Determine the [x, y] coordinate at the center of the cell enclosing the given text.  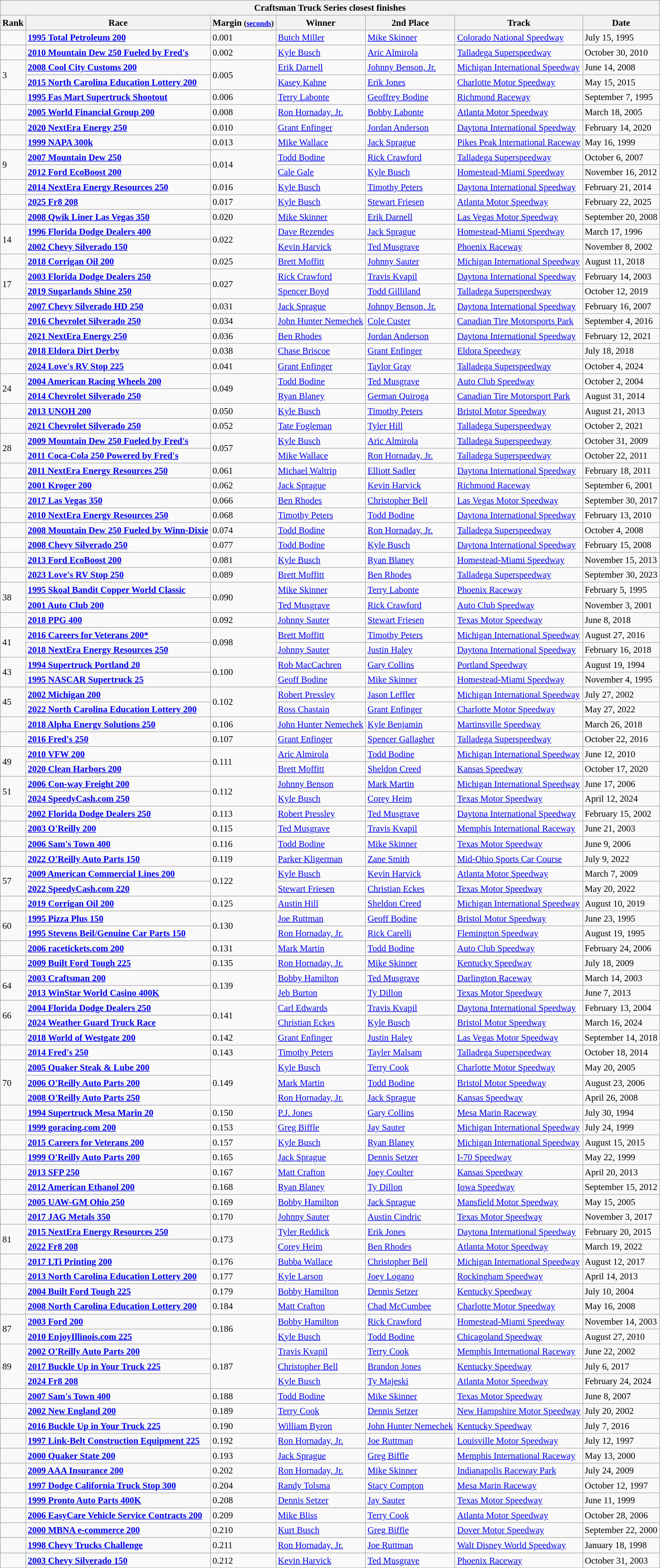
0.038 [243, 351]
1995 Pizza Plus 150 [118, 918]
0.025 [243, 262]
Rank [13, 23]
2023 Love's RV Stop 250 [118, 575]
September 4, 2016 [621, 321]
P.J. Jones [321, 1113]
2014 Chevrolet Silverado 250 [118, 396]
Johnny Benson [321, 784]
Mike Bliss [321, 1516]
February 13, 2010 [621, 515]
0.169 [243, 1202]
0.111 [243, 762]
0.211 [243, 1545]
May 16, 1999 [621, 142]
November 16, 2012 [621, 172]
2005 UAW-GM Ohio 250 [118, 1202]
September 30, 2023 [621, 575]
Mid-Ohio Sports Car Course [519, 859]
July 9, 2022 [621, 859]
Kyle Larson [321, 1277]
0.167 [243, 1172]
Kyle Benjamin [410, 724]
Rick Carelli [410, 933]
April 26, 2008 [621, 1097]
2007 Mountain Dew 250 [118, 157]
August 19, 1995 [621, 933]
0.122 [243, 881]
Brandon Jones [410, 1366]
Winner [321, 23]
41 [13, 642]
William Byron [321, 1426]
Taylor Gray [410, 366]
2011 Coca-Cola 250 Powered by Fred's [118, 456]
2002 Florida Dodge Dealers 250 [118, 814]
October 6, 2007 [621, 157]
0.006 [243, 97]
November 14, 2003 [621, 1321]
November 3, 2001 [621, 605]
March 18, 2005 [621, 112]
0.022 [243, 239]
2002 New England 200 [118, 1411]
April 12, 2024 [621, 799]
0.020 [243, 217]
Bubba Wallace [321, 1262]
Jeb Burton [321, 993]
October 31, 2009 [621, 441]
0.202 [243, 1471]
0.189 [243, 1411]
June 11, 1999 [621, 1500]
81 [13, 1240]
2016 Fred's 250 [118, 739]
June 21, 2003 [621, 829]
May 20, 2022 [621, 889]
November 3, 2017 [621, 1217]
Austin Hill [321, 904]
June 22, 2002 [621, 1351]
2006 racetickets.com 200 [118, 948]
Ross Chastain [321, 710]
1995 Fas Mart Supertruck Shootout [118, 97]
0.106 [243, 724]
2022 O'Reilly Auto Parts 150 [118, 859]
0.107 [243, 739]
0.184 [243, 1307]
0.049 [243, 388]
July 24, 1999 [621, 1127]
June 8, 2018 [621, 620]
Walt Disney World Speedway [519, 1545]
German Quiroga [410, 396]
1999 goracing.com 200 [118, 1127]
14 [13, 239]
Eldora Speedway [519, 351]
November 4, 1995 [621, 680]
0.089 [243, 575]
October 31, 2003 [621, 1560]
September 20, 2008 [621, 217]
July 27, 2002 [621, 694]
2010 Mountain Dew 250 Fueled by Fred's [118, 53]
2005 World Financial Group 200 [118, 112]
June 14, 2008 [621, 68]
0.204 [243, 1486]
0.143 [243, 1053]
2003 Florida Dodge Dealers 250 [118, 277]
0.190 [243, 1426]
2002 Michigan 200 [118, 694]
38 [13, 597]
87 [13, 1329]
51 [13, 792]
Zane Smith [410, 859]
2016 Careers for Veterans 200* [118, 635]
0.141 [243, 1016]
November 15, 2013 [621, 560]
0.192 [243, 1441]
2013 North Carolina Education Lottery 200 [118, 1277]
0.092 [243, 620]
0.150 [243, 1113]
September 22, 2000 [621, 1531]
0.119 [243, 859]
2010 NextEra Energy Resources 250 [118, 515]
2012 American Ethanol 200 [118, 1187]
0.112 [243, 792]
0.208 [243, 1500]
0.142 [243, 1038]
January 18, 1998 [621, 1545]
2015 NextEra Energy Resources 250 [118, 1232]
0.052 [243, 426]
August 31, 2014 [621, 396]
October 30, 2010 [621, 53]
2007 Chevy Silverado HD 250 [118, 307]
0.081 [243, 560]
October 22, 2016 [621, 739]
Race [118, 23]
2024 Fr8 208 [118, 1381]
1999 Pronto Auto Parts 400K [118, 1500]
February 12, 2021 [621, 336]
0.125 [243, 904]
July 12, 1997 [621, 1441]
May 13, 2000 [621, 1456]
May 27, 2022 [621, 710]
February 20, 2015 [621, 1232]
0.153 [243, 1127]
July 7, 2016 [621, 1426]
1997 Link-Belt Construction Equipment 225 [118, 1441]
Mansfield Motor Speedway [519, 1202]
2004 American Racing Wheels 200 [118, 381]
Portland Speedway [519, 665]
2005 Quaker Steak & Lube 200 [118, 1068]
Dover Motor Speedway [519, 1531]
March 19, 2022 [621, 1247]
2010 EnjoyIllinois.com 225 [118, 1337]
Tyler Reddick [321, 1232]
2013 UNOH 200 [118, 411]
2003 Ford 200 [118, 1321]
February 13, 2004 [621, 1008]
Rob MacCachren [321, 665]
2020 Clean Harbors 200 [118, 769]
2009 American Commercial Lines 200 [118, 874]
Cale Gale [321, 172]
2000 Quaker State 200 [118, 1456]
July 24, 2009 [621, 1471]
24 [13, 388]
2008 Qwik Liner Las Vegas 350 [118, 217]
0.001 [243, 38]
Flemington Speedway [519, 933]
Chad McCumbee [410, 1307]
October 18, 2014 [621, 1053]
2003 Craftsman 200 [118, 978]
0.210 [243, 1531]
0.168 [243, 1187]
2009 Mountain Dew 250 Fueled by Fred's [118, 441]
Iowa Speedway [519, 1187]
May 22, 1999 [621, 1157]
September 7, 1995 [621, 97]
Bobby Labonte [410, 112]
March 17, 1996 [621, 232]
0.027 [243, 284]
66 [13, 1016]
0.193 [243, 1456]
Austin Cindric [410, 1217]
2003 Chevy Silverado 150 [118, 1560]
Parker Kligerman [321, 859]
2013 WinStar World Casino 400K [118, 993]
0.100 [243, 672]
February 16, 2018 [621, 650]
2014 NextEra Energy Resources 250 [118, 187]
2024 SpeedyCash.com 250 [118, 799]
2019 Sugarlands Shine 250 [118, 291]
2001 Auto Club 200 [118, 605]
March 7, 2009 [621, 874]
2008 Cool City Customs 200 [118, 68]
Spencer Boyd [321, 291]
0.149 [243, 1082]
89 [13, 1366]
2006 EasyCare Vehicle Service Contracts 200 [118, 1516]
0.177 [243, 1277]
2004 Florida Dodge Dealers 250 [118, 1008]
0.139 [243, 986]
60 [13, 926]
Rockingham Speedway [519, 1277]
September 30, 2017 [621, 501]
Elliott Sadler [410, 471]
1995 NASCAR Supertruck 25 [118, 680]
3 [13, 75]
Joey Coulter [410, 1172]
2000 MBNA e-commerce 200 [118, 1531]
0.036 [243, 336]
0.014 [243, 164]
Date [621, 23]
2021 Chevrolet Silverado 250 [118, 426]
1996 Florida Dodge Dealers 400 [118, 232]
October 17, 2020 [621, 769]
0.010 [243, 127]
July 20, 2002 [621, 1411]
1995 Total Petroleum 200 [118, 38]
1999 O'Reilly Auto Parts 200 [118, 1157]
2019 Corrigan Oil 200 [118, 904]
October 4, 2008 [621, 530]
57 [13, 881]
0.061 [243, 471]
0.170 [243, 1217]
2018 Alpha Energy Solutions 250 [118, 724]
Todd Gilliland [410, 291]
October 28, 2006 [621, 1516]
October 2, 2021 [621, 426]
New Hampshire Motor Speedway [519, 1411]
May 20, 2005 [621, 1068]
2013 SFP 250 [118, 1172]
Randy Tolsma [321, 1486]
2015 North Carolina Education Lottery 200 [118, 83]
2014 Fred's 250 [118, 1053]
0.212 [243, 1560]
May 15, 2015 [621, 83]
Spencer Gallagher [410, 739]
2018 World of Westgate 200 [118, 1038]
0.130 [243, 926]
43 [13, 672]
2008 North Carolina Education Lottery 200 [118, 1307]
Martinsville Speedway [519, 724]
0.186 [243, 1329]
Ty Majeski [410, 1381]
September 14, 2018 [621, 1038]
June 8, 2007 [621, 1396]
Pikes Peak International Raceway [519, 142]
0.102 [243, 702]
July 18, 2018 [621, 351]
1995 Stevens Beil/Genuine Car Parts 150 [118, 933]
February 24, 2006 [621, 948]
Darlington Raceway [519, 978]
March 14, 2003 [621, 978]
0.068 [243, 515]
0.034 [243, 321]
0.017 [243, 202]
0.098 [243, 642]
Louisville Motor Speedway [519, 1441]
2008 Mountain Dew 250 Fueled by Winn-Dixie [118, 530]
0.157 [243, 1142]
2018 NextEra Energy Resources 250 [118, 650]
2016 Chevrolet Silverado 250 [118, 321]
April 20, 2013 [621, 1172]
2013 Ford EcoBoost 200 [118, 560]
October 12, 2019 [621, 291]
0.176 [243, 1262]
2024 Love's RV Stop 225 [118, 366]
Colorado National Speedway [519, 38]
0.077 [243, 545]
2020 NextEra Energy 250 [118, 127]
Michael Waltrip [321, 471]
Chase Briscoe [321, 351]
Butch Miller [321, 38]
2006 Sam's Town 400 [118, 844]
2011 NextEra Energy Resources 250 [118, 471]
October 4, 2024 [621, 366]
October 12, 1997 [621, 1486]
0.113 [243, 814]
45 [13, 702]
2017 JAG Metals 350 [118, 1217]
July 30, 1994 [621, 1113]
0.165 [243, 1157]
2004 Built Ford Tough 225 [118, 1292]
2017 Las Vegas 350 [118, 501]
2018 PPG 400 [118, 620]
0.016 [243, 187]
2nd Place [410, 23]
Cole Custer [410, 321]
August 23, 2006 [621, 1083]
February 14, 2003 [621, 277]
Kasey Kahne [321, 83]
Kurt Busch [321, 1531]
August 19, 1994 [621, 665]
Geoffrey Bodine [410, 97]
February 14, 2020 [621, 127]
Canadian Tire Motorsports Park [519, 321]
2015 Careers for Veterans 200 [118, 1142]
October 2, 2004 [621, 381]
2025 Fr8 208 [118, 202]
July 10, 2004 [621, 1292]
March 16, 2024 [621, 1023]
February 5, 1995 [621, 590]
0.031 [243, 307]
0.179 [243, 1292]
August 27, 2016 [621, 635]
February 24, 2024 [621, 1381]
0.116 [243, 844]
0.135 [243, 963]
0.041 [243, 366]
May 15, 2005 [621, 1202]
August 27, 2010 [621, 1337]
0.002 [243, 53]
June 23, 1995 [621, 918]
2001 Kroger 200 [118, 486]
August 10, 2019 [621, 904]
August 15, 2015 [621, 1142]
49 [13, 762]
9 [13, 164]
2008 O'Reilly Auto Parts 250 [118, 1097]
1994 Supertruck Portland 20 [118, 665]
64 [13, 986]
2017 Buckle Up in Your Truck 225 [118, 1366]
Tayler Malsam [410, 1053]
Tyler Hill [410, 426]
September 6, 2001 [621, 486]
2003 O'Reilly 200 [118, 829]
February 22, 2025 [621, 202]
2007 Sam's Town 400 [118, 1396]
February 15, 2002 [621, 814]
February 15, 2008 [621, 545]
0.090 [243, 597]
September 15, 2012 [621, 1187]
February 16, 2007 [621, 307]
1999 NAPA 300k [118, 142]
Jason Leffler [410, 694]
2006 Con-way Freight 200 [118, 784]
October 22, 2011 [621, 456]
November 8, 2002 [621, 247]
2022 North Carolina Education Lottery 200 [118, 710]
June 17, 2006 [621, 784]
Stacy Compton [410, 1486]
2002 Chevy Silverado 150 [118, 247]
0.013 [243, 142]
June 9, 2006 [621, 844]
2021 NextEra Energy 250 [118, 336]
August 12, 2017 [621, 1262]
Chicagoland Speedway [519, 1337]
August 11, 2018 [621, 262]
2022 SpeedyCash.com 220 [118, 889]
2016 Buckle Up in Your Truck 225 [118, 1426]
2010 VFW 200 [118, 754]
February 21, 2014 [621, 187]
17 [13, 284]
May 16, 2008 [621, 1307]
0.115 [243, 829]
2024 Weather Guard Truck Race [118, 1023]
0.188 [243, 1396]
Indianapolis Raceway Park [519, 1471]
2018 Corrigan Oil 200 [118, 262]
0.074 [243, 530]
2009 Built Ford Tough 225 [118, 963]
2008 Chevy Silverado 250 [118, 545]
Tate Fogleman [321, 426]
Dave Rezendes [321, 232]
July 15, 1995 [621, 38]
0.209 [243, 1516]
1998 Chevy Trucks Challenge [118, 1545]
0.008 [243, 112]
Track [519, 23]
0.187 [243, 1366]
Margin (seconds) [243, 23]
February 18, 2011 [621, 471]
June 7, 2013 [621, 993]
2012 Ford EcoBoost 200 [118, 172]
2002 O'Reilly Auto Parts 200 [118, 1351]
I-70 Speedway [519, 1157]
28 [13, 448]
0.050 [243, 411]
March 26, 2018 [621, 724]
Carl Edwards [321, 1008]
70 [13, 1082]
2018 Eldora Dirt Derby [118, 351]
2017 LTi Printing 200 [118, 1262]
0.005 [243, 75]
1995 Skoal Bandit Copper World Classic [118, 590]
0.131 [243, 948]
April 14, 2013 [621, 1277]
2022 Fr8 208 [118, 1247]
July 6, 2017 [621, 1366]
1997 Dodge California Truck Stop 300 [118, 1486]
Canadian Tire Motorsport Park [519, 396]
0.173 [243, 1240]
Craftsman Truck Series closest finishes [330, 8]
2006 O'Reilly Auto Parts 200 [118, 1083]
Joey Logano [410, 1277]
0.057 [243, 448]
June 12, 2010 [621, 754]
0.066 [243, 501]
2009 AAA Insurance 200 [118, 1471]
1994 Supertruck Mesa Marin 20 [118, 1113]
July 18, 2009 [621, 963]
0.062 [243, 486]
August 21, 2013 [621, 411]
